Pinpoint the cell where the given text exists, returning its [x, y] midpoint coordinate. 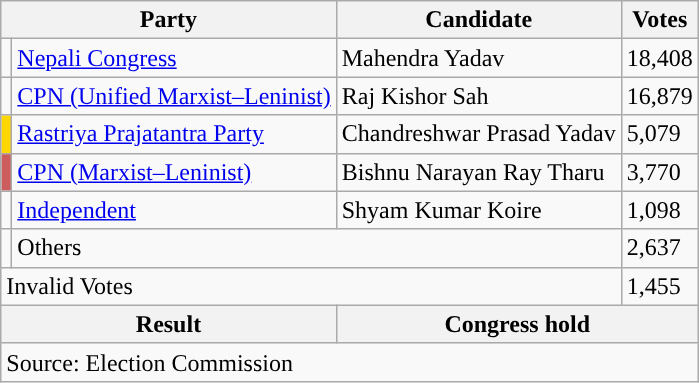
5,079 [660, 134]
Candidate [478, 20]
18,408 [660, 58]
Source: Election Commission [350, 362]
Shyam Kumar Koire [478, 210]
Invalid Votes [311, 286]
CPN (Marxist–Leninist) [174, 172]
Bishnu Narayan Ray Tharu [478, 172]
Nepali Congress [174, 58]
Party [168, 20]
Others [316, 248]
16,879 [660, 96]
Congress hold [517, 324]
Rastriya Prajatantra Party [174, 134]
Result [168, 324]
Chandreshwar Prasad Yadav [478, 134]
1,455 [660, 286]
3,770 [660, 172]
Raj Kishor Sah [478, 96]
Votes [660, 20]
1,098 [660, 210]
2,637 [660, 248]
Mahendra Yadav [478, 58]
Independent [174, 210]
CPN (Unified Marxist–Leninist) [174, 96]
